Pinpoint the cell where the given text exists, returning its (x, y) midpoint coordinate. 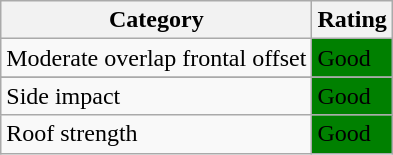
Rating (352, 20)
Category (156, 20)
Side impact (156, 96)
Roof strength (156, 134)
Moderate overlap frontal offset (156, 58)
